Extract the [x, y] coordinate from the center of the cell holding the provided text.  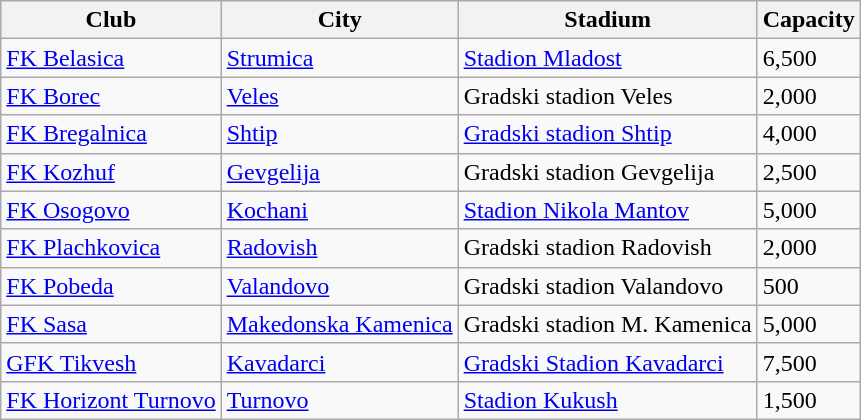
Valandovo [340, 286]
500 [808, 286]
Gradski stadion Valandovo [608, 286]
Capacity [808, 20]
7,500 [808, 362]
Gradski stadion Shtip [608, 134]
Gradski stadion M. Kamenica [608, 324]
FK Bregalnica [111, 134]
Gradski Stadion Kavadarci [608, 362]
2,500 [808, 172]
Makedonska Kamenica [340, 324]
FK Horizont Turnovo [111, 400]
Veles [340, 96]
Strumica [340, 58]
Stadion Mladost [608, 58]
Shtip [340, 134]
Gradski stadion Veles [608, 96]
GFK Tikvesh [111, 362]
FK Sasa [111, 324]
FK Plachkovica [111, 248]
FK Belasica [111, 58]
Kavadarci [340, 362]
FK Kozhuf [111, 172]
4,000 [808, 134]
6,500 [808, 58]
Club [111, 20]
FK Osogovo [111, 210]
Kochani [340, 210]
Gradski stadion Radovish [608, 248]
Stadion Kukush [608, 400]
Stadium [608, 20]
Stadion Nikola Mantov [608, 210]
Turnovo [340, 400]
City [340, 20]
Radovish [340, 248]
1,500 [808, 400]
Gradski stadion Gevgelija [608, 172]
Gevgelija [340, 172]
FK Borec [111, 96]
FK Pobeda [111, 286]
